Locate the cell with the specified text and output its (x, y) center coordinate. 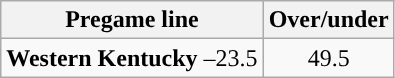
Over/under (328, 20)
49.5 (328, 58)
Western Kentucky –23.5 (132, 58)
Pregame line (132, 20)
